Extract the (x, y) coordinate from the center of the cell holding the provided text.  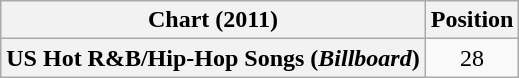
US Hot R&B/Hip-Hop Songs (Billboard) (213, 58)
Chart (2011) (213, 20)
28 (472, 58)
Position (472, 20)
